Find where the given text appears and provide that cell's center as (x, y) coordinate. 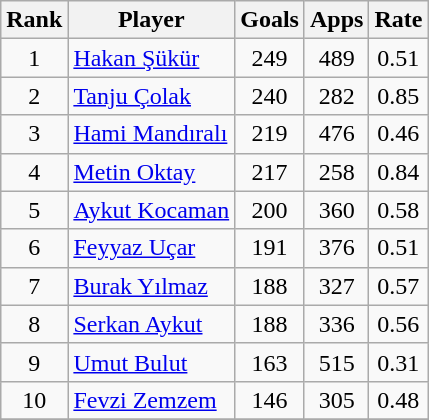
0.85 (398, 96)
0.84 (398, 172)
489 (336, 58)
8 (34, 324)
200 (270, 210)
146 (270, 400)
Burak Yılmaz (152, 286)
Hami Mandıralı (152, 134)
6 (34, 248)
Hakan Şükür (152, 58)
Feyyaz Uçar (152, 248)
4 (34, 172)
Tanju Çolak (152, 96)
191 (270, 248)
Apps (336, 20)
360 (336, 210)
515 (336, 362)
327 (336, 286)
240 (270, 96)
5 (34, 210)
Rate (398, 20)
2 (34, 96)
1 (34, 58)
0.31 (398, 362)
305 (336, 400)
Fevzi Zemzem (152, 400)
219 (270, 134)
Player (152, 20)
Goals (270, 20)
Serkan Aykut (152, 324)
282 (336, 96)
9 (34, 362)
Rank (34, 20)
217 (270, 172)
0.57 (398, 286)
Umut Bulut (152, 362)
7 (34, 286)
0.58 (398, 210)
249 (270, 58)
0.56 (398, 324)
Aykut Kocaman (152, 210)
258 (336, 172)
10 (34, 400)
Metin Oktay (152, 172)
0.48 (398, 400)
3 (34, 134)
336 (336, 324)
476 (336, 134)
376 (336, 248)
0.46 (398, 134)
163 (270, 362)
